Locate the cell with the specified text and output its (X, Y) center coordinate. 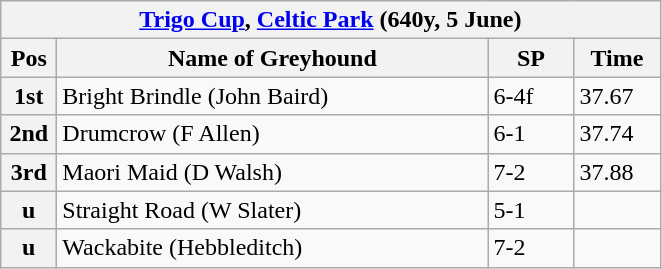
Maori Maid (D Walsh) (272, 172)
Trigo Cup, Celtic Park (640y, 5 June) (330, 20)
37.74 (617, 134)
5-1 (531, 210)
1st (29, 96)
Pos (29, 58)
Wackabite (Hebbleditch) (272, 248)
6-4f (531, 96)
Bright Brindle (John Baird) (272, 96)
Straight Road (W Slater) (272, 210)
Name of Greyhound (272, 58)
37.88 (617, 172)
3rd (29, 172)
2nd (29, 134)
Drumcrow (F Allen) (272, 134)
6-1 (531, 134)
37.67 (617, 96)
Time (617, 58)
SP (531, 58)
